Find where the given text appears and provide that cell's center as [x, y] coordinate. 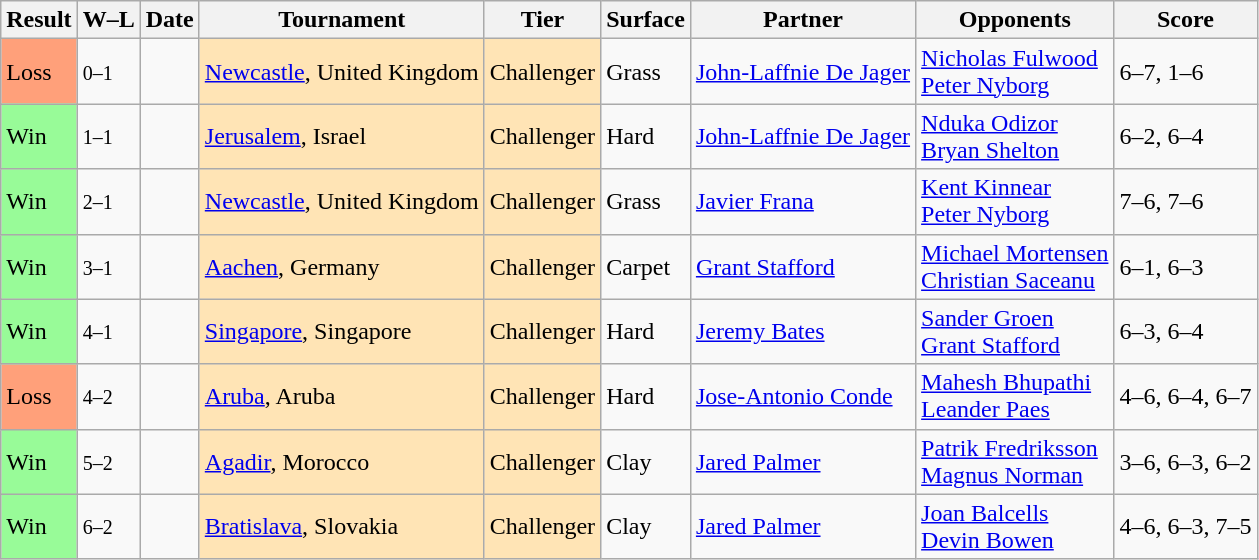
Joan Balcells Devin Bowen [1015, 526]
3–6, 6–3, 6–2 [1186, 462]
2–1 [108, 202]
Aruba, Aruba [342, 396]
Agadir, Morocco [342, 462]
Kent Kinnear Peter Nyborg [1015, 202]
5–2 [108, 462]
0–1 [108, 72]
Nicholas Fulwood Peter Nyborg [1015, 72]
Result [39, 20]
Jeremy Bates [802, 332]
Nduka Odizor Bryan Shelton [1015, 136]
4–1 [108, 332]
6–1, 6–3 [1186, 266]
Bratislava, Slovakia [342, 526]
4–6, 6–3, 7–5 [1186, 526]
7–6, 7–6 [1186, 202]
Jose-Antonio Conde [802, 396]
Partner [802, 20]
Carpet [646, 266]
Javier Frana [802, 202]
Mahesh Bhupathi Leander Paes [1015, 396]
3–1 [108, 266]
Singapore, Singapore [342, 332]
Opponents [1015, 20]
Score [1186, 20]
Sander Groen Grant Stafford [1015, 332]
Patrik Fredriksson Magnus Norman [1015, 462]
4–2 [108, 396]
Aachen, Germany [342, 266]
W–L [108, 20]
Tournament [342, 20]
Surface [646, 20]
Michael Mortensen Christian Saceanu [1015, 266]
Tier [542, 20]
6–2, 6–4 [1186, 136]
1–1 [108, 136]
4–6, 6–4, 6–7 [1186, 396]
6–2 [108, 526]
Grant Stafford [802, 266]
6–3, 6–4 [1186, 332]
6–7, 1–6 [1186, 72]
Date [170, 20]
Jerusalem, Israel [342, 136]
